For the text-containing cell, return its midpoint in (x, y) coordinate format. 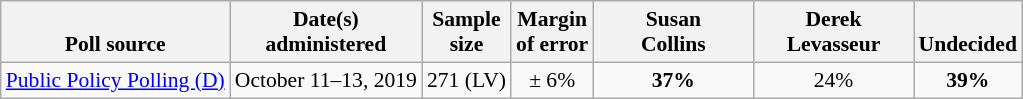
Samplesize (466, 32)
SusanCollins (673, 32)
Undecided (968, 32)
39% (968, 80)
Marginof error (552, 32)
37% (673, 80)
Public Policy Polling (D) (116, 80)
Date(s)administered (326, 32)
271 (LV) (466, 80)
24% (833, 80)
DerekLevasseur (833, 32)
October 11–13, 2019 (326, 80)
Poll source (116, 32)
± 6% (552, 80)
